Return the (X, Y) coordinate for the center point of the cell that contains the specified text.  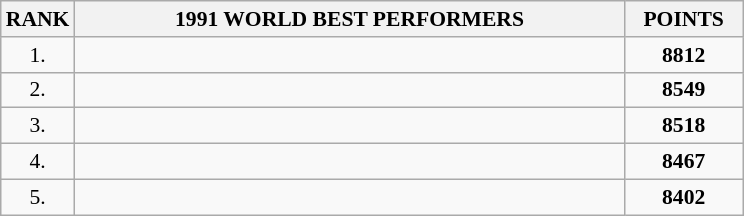
8402 (684, 197)
8549 (684, 90)
1991 WORLD BEST PERFORMERS (349, 19)
8812 (684, 55)
8467 (684, 162)
5. (38, 197)
4. (38, 162)
8518 (684, 126)
2. (38, 90)
POINTS (684, 19)
3. (38, 126)
RANK (38, 19)
1. (38, 55)
